Extract the [X, Y] coordinate from the center of the cell holding the provided text.  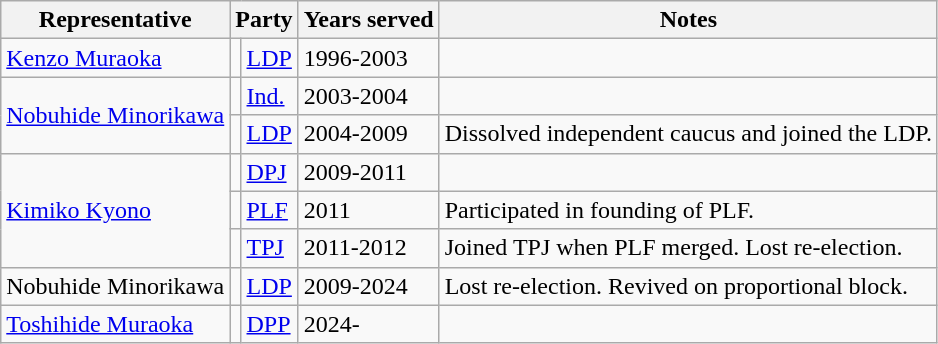
Participated in founding of PLF. [688, 210]
Joined TPJ when PLF merged. Lost re-election. [688, 248]
2004-2009 [368, 134]
Kenzo Muraoka [116, 58]
2011-2012 [368, 248]
Years served [368, 20]
Representative [116, 20]
DPJ [270, 172]
2011 [368, 210]
2024- [368, 324]
2009-2024 [368, 286]
Ind. [270, 96]
Lost re-election. Revived on proportional block. [688, 286]
Toshihide Muraoka [116, 324]
2003-2004 [368, 96]
Kimiko Kyono [116, 210]
Notes [688, 20]
PLF [270, 210]
Party [264, 20]
DPP [270, 324]
2009-2011 [368, 172]
TPJ [270, 248]
1996-2003 [368, 58]
Dissolved independent caucus and joined the LDP. [688, 134]
